From the cell containing the given text, extract its center point as (x, y) coordinate. 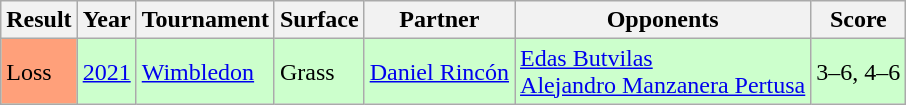
Score (858, 20)
Opponents (663, 20)
Year (106, 20)
Loss (39, 72)
2021 (106, 72)
Wimbledon (205, 72)
Result (39, 20)
3–6, 4–6 (858, 72)
Surface (319, 20)
Edas Butvilas Alejandro Manzanera Pertusa (663, 72)
Partner (439, 20)
Daniel Rincón (439, 72)
Tournament (205, 20)
Grass (319, 72)
